Find where the given text appears and provide that cell's center as (X, Y) coordinate. 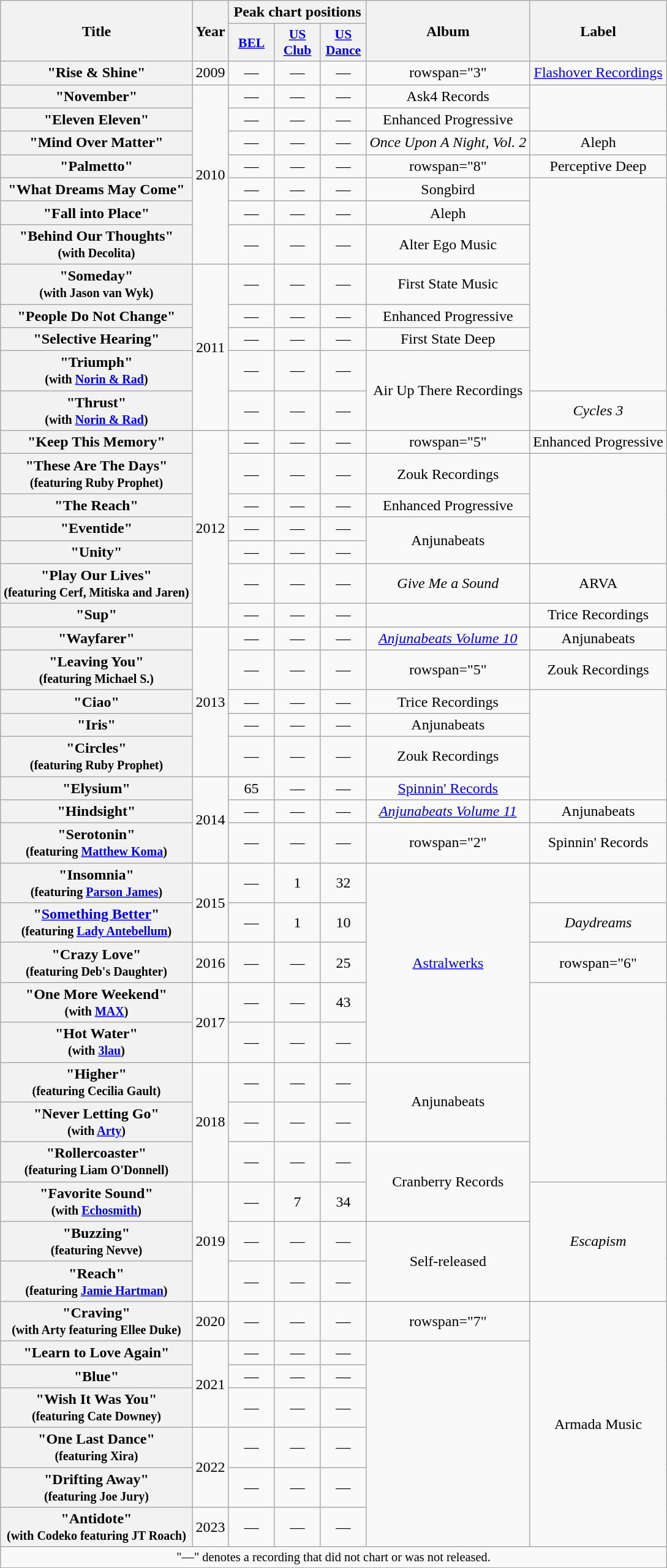
Daydreams (598, 922)
Perceptive Deep (598, 166)
"Higher" (featuring Cecilia Gault) (97, 1082)
"Insomnia" (featuring Parson James) (97, 883)
"Iris" (97, 725)
Songbird (448, 189)
2013 (211, 701)
"Leaving You" (featuring Michael S.) (97, 670)
"Unity" (97, 552)
"One Last Dance" (featuring Xira) (97, 1448)
2017 (211, 1022)
"One More Weekend" (with MAX) (97, 1002)
"Rise & Shine" (97, 73)
43 (343, 1002)
"What Dreams May Come" (97, 189)
2012 (211, 529)
2019 (211, 1241)
7 (298, 1202)
Escapism (598, 1241)
"Learn to Love Again" (97, 1352)
"Triumph" (with Norin & Rad) (97, 371)
2011 (211, 347)
25 (343, 963)
"Crazy Love" (featuring Deb's Daughter) (97, 963)
"Someday" (with Jason van Wyk) (97, 284)
32 (343, 883)
Astralwerks (448, 963)
First State Music (448, 284)
34 (343, 1202)
Give Me a Sound (448, 583)
"Blue" (97, 1376)
"People Do Not Change" (97, 315)
"Eventide" (97, 529)
Once Upon A Night, Vol. 2 (448, 143)
"Mind Over Matter" (97, 143)
Armada Music (598, 1423)
Self-released (448, 1261)
Air Up There Recordings (448, 391)
Cycles 3 (598, 410)
10 (343, 922)
"Antidote" (with Codeko featuring JT Roach) (97, 1528)
"November" (97, 96)
2016 (211, 963)
2021 (211, 1384)
"Selective Hearing" (97, 339)
"Rollercoaster" (featuring Liam O'Donnell) (97, 1161)
2018 (211, 1122)
Peak chart positions (298, 12)
rowspan="6" (598, 963)
USDance (343, 43)
"Never Letting Go" (with Arty) (97, 1122)
Anjunabeats Volume 11 (448, 812)
"Wayfarer" (97, 638)
"Drifting Away" (featuring Joe Jury) (97, 1487)
Title (97, 31)
Flashover Recordings (598, 73)
BEL (251, 43)
"Behind Our Thoughts" (with Decolita) (97, 244)
"Favorite Sound" (with Echosmith) (97, 1202)
2015 (211, 903)
"The Reach" (97, 505)
2014 (211, 820)
USClub (298, 43)
"Keep This Memory" (97, 442)
"Reach" (featuring Jamie Hartman) (97, 1281)
ARVA (598, 583)
"Ciao" (97, 701)
Ask4 Records (448, 96)
rowspan="7" (448, 1321)
Year (211, 31)
"Eleven Eleven" (97, 119)
rowspan="8" (448, 166)
Label (598, 31)
"—" denotes a recording that did not chart or was not released. (334, 1558)
"Play Our Lives" (featuring Cerf, Mitiska and Jaren) (97, 583)
rowspan="3" (448, 73)
"Craving" (with Arty featuring Ellee Duke) (97, 1321)
"Circles" (featuring Ruby Prophet) (97, 756)
"Wish It Was You" (featuring Cate Downey) (97, 1408)
2009 (211, 73)
First State Deep (448, 339)
Album (448, 31)
2010 (211, 174)
"Thrust" (with Norin & Rad) (97, 410)
"Buzzing" (featuring Nevve) (97, 1241)
Cranberry Records (448, 1182)
"Elysium" (97, 788)
"Hot Water" (with 3lau) (97, 1042)
65 (251, 788)
2020 (211, 1321)
"Fall into Place" (97, 213)
"Something Better" (featuring Lady Antebellum) (97, 922)
"Serotonin" (featuring Matthew Koma) (97, 843)
"Hindsight" (97, 812)
Anjunabeats Volume 10 (448, 638)
"These Are The Days" (featuring Ruby Prophet) (97, 474)
2022 (211, 1468)
Alter Ego Music (448, 244)
2023 (211, 1528)
"Sup" (97, 615)
"Palmetto" (97, 166)
rowspan="2" (448, 843)
